Find where the given text appears and provide that cell's center as (X, Y) coordinate. 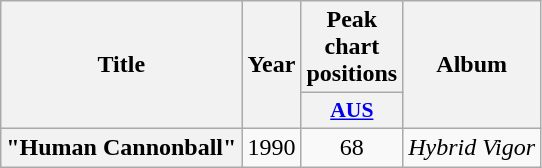
Peak chart positions (352, 47)
1990 (272, 147)
AUS (352, 111)
"Human Cannonball" (122, 147)
Year (272, 65)
68 (352, 147)
Title (122, 65)
Album (472, 65)
Hybrid Vigor (472, 147)
